Locate the cell with the specified text and output its (x, y) center coordinate. 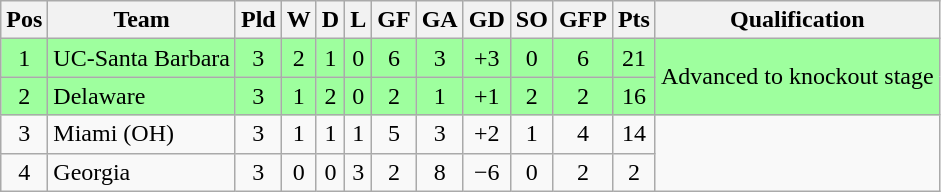
8 (440, 172)
UC-Santa Barbara (142, 58)
+2 (486, 134)
Team (142, 20)
Pld (258, 20)
L (358, 20)
Pos (24, 20)
21 (634, 58)
5 (394, 134)
Georgia (142, 172)
GA (440, 20)
+1 (486, 96)
Advanced to knockout stage (797, 77)
Miami (OH) (142, 134)
+3 (486, 58)
GD (486, 20)
Delaware (142, 96)
Qualification (797, 20)
GFP (582, 20)
D (330, 20)
GF (394, 20)
14 (634, 134)
Pts (634, 20)
SO (532, 20)
W (298, 20)
−6 (486, 172)
16 (634, 96)
